Find where the given text appears and provide that cell's center as (x, y) coordinate. 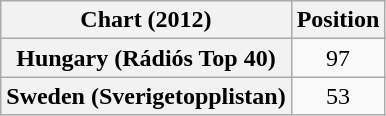
Hungary (Rádiós Top 40) (146, 58)
Sweden (Sverigetopplistan) (146, 96)
53 (338, 96)
Chart (2012) (146, 20)
Position (338, 20)
97 (338, 58)
